For the text-containing cell, return its midpoint in (X, Y) coordinate format. 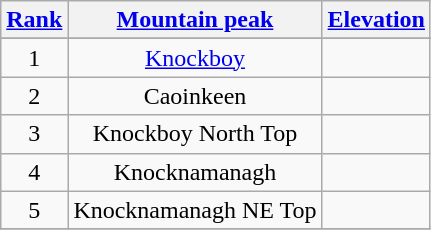
1 (34, 58)
Elevation (376, 20)
Knocknamanagh NE Top (195, 210)
3 (34, 134)
Knockboy North Top (195, 134)
4 (34, 172)
5 (34, 210)
Rank (34, 20)
Caoinkeen (195, 96)
Mountain peak (195, 20)
Knockboy (195, 58)
2 (34, 96)
Knocknamanagh (195, 172)
